Determine the [x, y] coordinate at the center of the cell enclosing the given text.  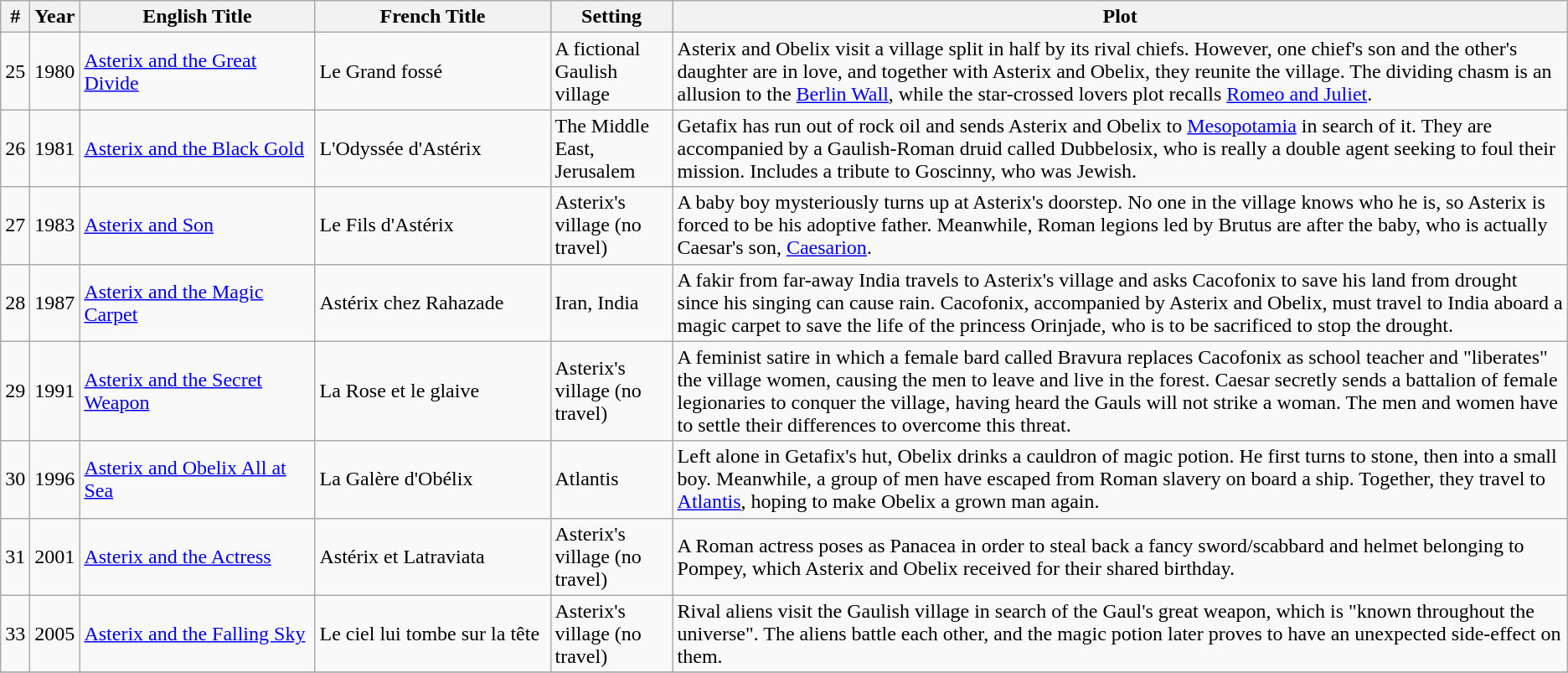
Setting [611, 17]
1980 [55, 71]
Le Grand fossé [432, 71]
2001 [55, 557]
Atlantis [611, 479]
Iran, India [611, 303]
2005 [55, 634]
La Galère d'Obélix [432, 479]
30 [15, 479]
English Title [198, 17]
31 [15, 557]
Asterix and the Magic Carpet [198, 303]
1981 [55, 148]
Asterix and the Actress [198, 557]
Le Fils d'Astérix [432, 225]
Le ciel lui tombe sur la tête [432, 634]
# [15, 17]
Astérix chez Rahazade [432, 303]
Asterix and Son [198, 225]
La Rose et le glaive [432, 391]
1983 [55, 225]
Plot [1120, 17]
33 [15, 634]
Asterix and the Black Gold [198, 148]
1987 [55, 303]
L'Odyssée d'Astérix [432, 148]
25 [15, 71]
1991 [55, 391]
Asterix and the Great Divide [198, 71]
29 [15, 391]
Asterix and the Falling Sky [198, 634]
Asterix and the Secret Weapon [198, 391]
28 [15, 303]
26 [15, 148]
French Title [432, 17]
A fictional Gaulish village [611, 71]
The Middle East, Jerusalem [611, 148]
27 [15, 225]
Asterix and Obelix All at Sea [198, 479]
Year [55, 17]
1996 [55, 479]
Astérix et Latraviata [432, 557]
